Find where the given text appears and provide that cell's center as (X, Y) coordinate. 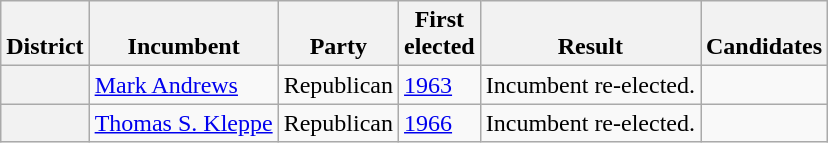
Result (590, 34)
Mark Andrews (184, 85)
1966 (440, 123)
Candidates (764, 34)
Firstelected (440, 34)
Thomas S. Kleppe (184, 123)
District (45, 34)
1963 (440, 85)
Incumbent (184, 34)
Party (338, 34)
